Capture the cell that displays the provided text and extract its (x, y) central coordinate. 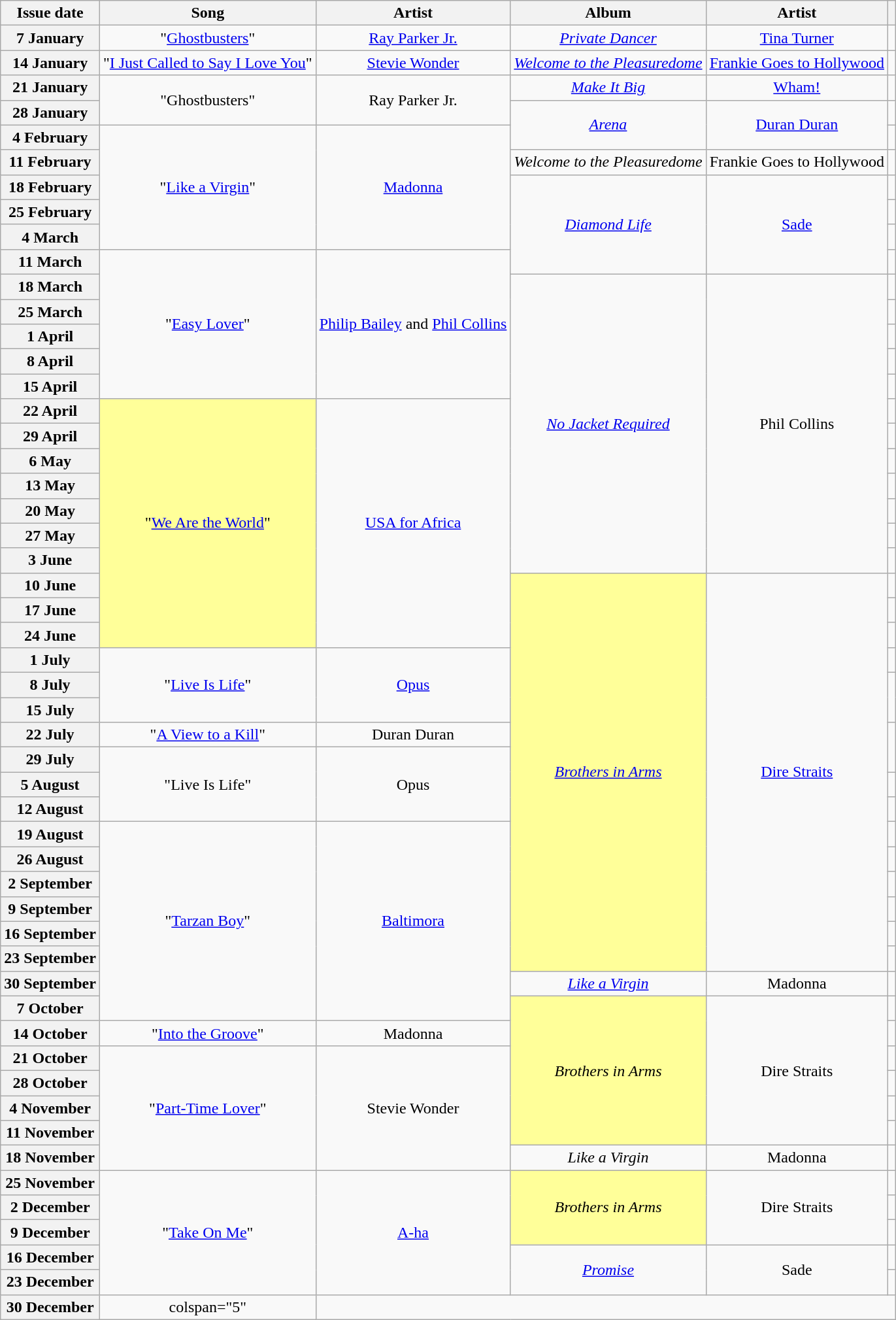
14 January (50, 63)
No Jacket Required (608, 424)
22 July (50, 735)
21 January (50, 88)
"Into the Groove" (208, 1033)
19 August (50, 834)
Baltimora (413, 921)
A-ha (413, 1232)
10 June (50, 585)
1 July (50, 660)
"Take On Me" (208, 1232)
25 March (50, 312)
14 October (50, 1033)
1 April (50, 337)
Song (208, 13)
Wham! (797, 88)
29 July (50, 760)
"Easy Lover" (208, 324)
7 January (50, 38)
5 August (50, 785)
18 November (50, 1158)
USA for Africa (413, 523)
22 April (50, 411)
15 April (50, 386)
"Tarzan Boy" (208, 921)
23 September (50, 958)
16 December (50, 1257)
28 October (50, 1083)
"Part-Time Lover" (208, 1108)
2 December (50, 1208)
20 May (50, 511)
28 January (50, 112)
7 October (50, 1008)
18 March (50, 286)
Diamond Life (608, 224)
21 October (50, 1058)
8 April (50, 362)
4 March (50, 237)
13 May (50, 486)
6 May (50, 461)
11 March (50, 262)
Album (608, 13)
29 April (50, 436)
Phil Collins (797, 424)
11 November (50, 1133)
Private Dancer (608, 38)
"Like a Virgin" (208, 187)
25 November (50, 1183)
18 February (50, 187)
Promise (608, 1270)
9 December (50, 1232)
26 August (50, 859)
Tina Turner (797, 38)
12 August (50, 809)
Issue date (50, 13)
3 June (50, 560)
11 February (50, 162)
30 December (50, 1307)
15 July (50, 709)
Arena (608, 125)
23 December (50, 1282)
4 February (50, 137)
9 September (50, 909)
25 February (50, 212)
24 June (50, 635)
16 September (50, 934)
Philip Bailey and Phil Collins (413, 324)
2 September (50, 884)
"We Are the World" (208, 523)
"A View to a Kill" (208, 735)
30 September (50, 983)
colspan="5" (208, 1307)
Make It Big (608, 88)
8 July (50, 685)
4 November (50, 1108)
27 May (50, 535)
"I Just Called to Say I Love You" (208, 63)
17 June (50, 610)
